Extract the (x, y) coordinate from the center of the cell holding the provided text.  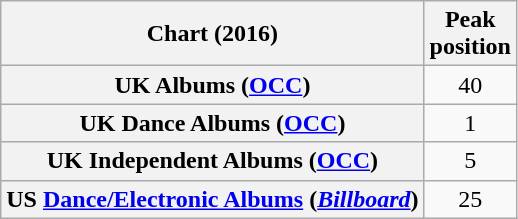
1 (470, 123)
5 (470, 161)
UK Dance Albums (OCC) (212, 123)
UK Albums (OCC) (212, 85)
UK Independent Albums (OCC) (212, 161)
US Dance/Electronic Albums (Billboard) (212, 199)
Peakposition (470, 34)
25 (470, 199)
Chart (2016) (212, 34)
40 (470, 85)
